For the text-containing cell, return its midpoint in (X, Y) coordinate format. 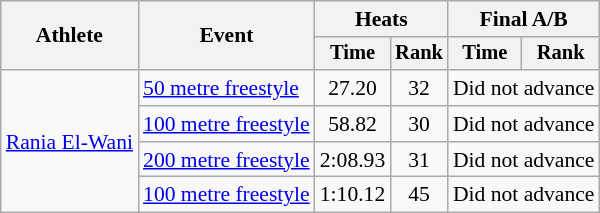
Final A/B (524, 19)
32 (419, 88)
2:08.93 (352, 160)
Event (226, 36)
27.20 (352, 88)
50 metre freestyle (226, 88)
Rania El-Wani (70, 141)
Athlete (70, 36)
200 metre freestyle (226, 160)
45 (419, 195)
Heats (382, 19)
31 (419, 160)
58.82 (352, 124)
30 (419, 124)
1:10.12 (352, 195)
